Pinpoint the cell where the given text exists, returning its (X, Y) midpoint coordinate. 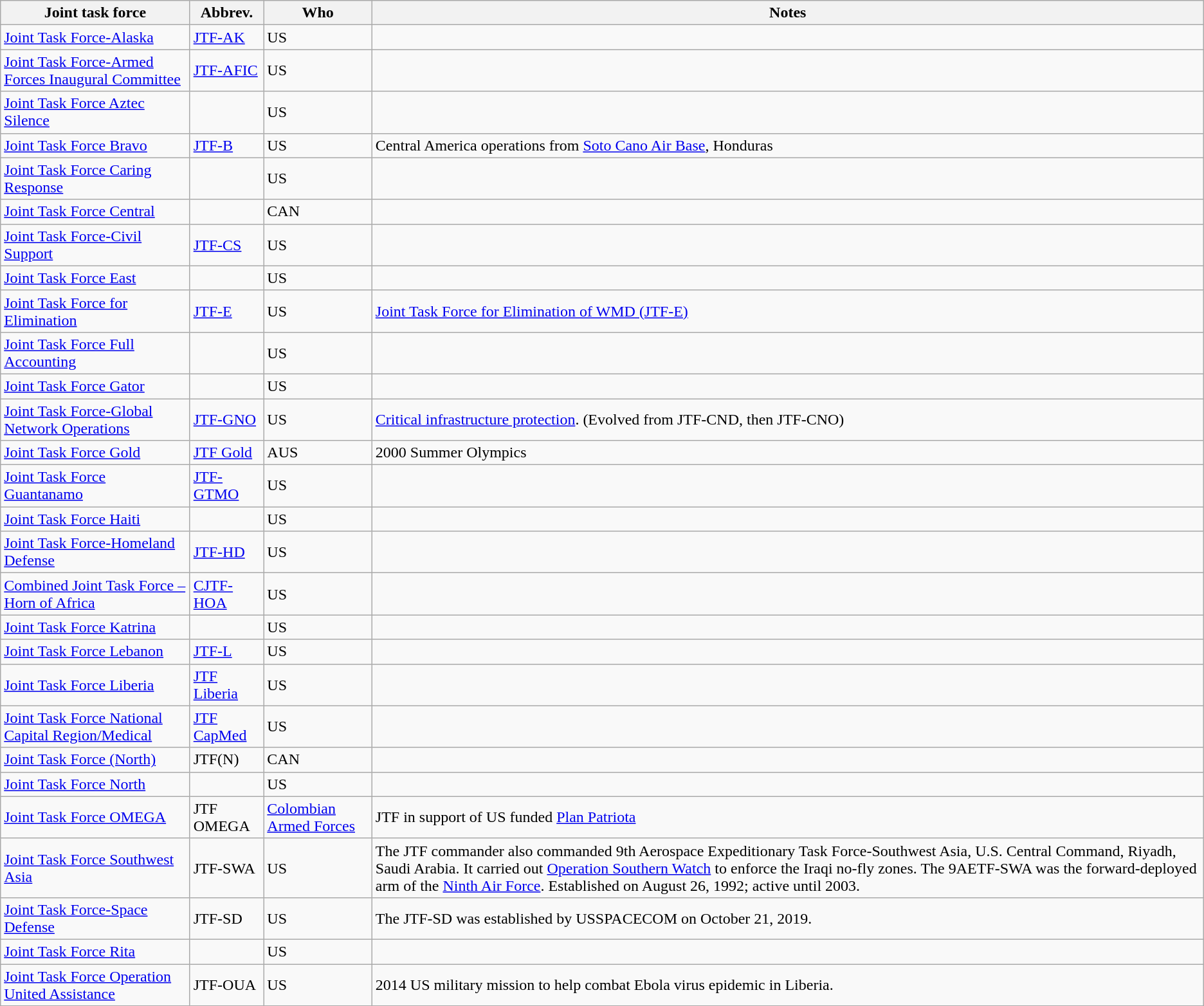
Joint Task Force Caring Response (95, 179)
Joint Task Force-Alaska (95, 37)
JTF(N) (226, 760)
Joint Task Force National Capital Region/Medical (95, 727)
JTF-E (226, 311)
Joint Task Force Full Accounting (95, 352)
Who (318, 13)
Central America operations from Soto Cano Air Base, Honduras (787, 145)
JTF-GTMO (226, 486)
JTF in support of US funded Plan Patriota (787, 817)
JTF Liberia (226, 684)
Joint Task Force Southwest Asia (95, 868)
Colombian Armed Forces (318, 817)
Joint Task Force-Global Network Operations (95, 419)
JTF OMEGA (226, 817)
Joint Task Force-Civil Support (95, 244)
JTF-CS (226, 244)
Notes (787, 13)
Joint Task Force Lebanon (95, 652)
Joint Task Force Bravo (95, 145)
Joint Task Force Guantanamo (95, 486)
AUS (318, 453)
JTF-AFIC (226, 71)
Joint Task Force Haiti (95, 519)
Joint Task Force East (95, 278)
JTF-HD (226, 552)
JTF-GNO (226, 419)
Joint Task Force Aztec Silence (95, 112)
JTF-L (226, 652)
Joint Task Force OMEGA (95, 817)
JTF CapMed (226, 727)
Joint Task Force-Homeland Defense (95, 552)
Joint Task Force Rita (95, 951)
Joint Task Force Central (95, 212)
Joint Task Force Liberia (95, 684)
Joint task force (95, 13)
Joint Task Force Gold (95, 453)
JTF-B (226, 145)
CJTF-HOA (226, 594)
JTF-SD (226, 919)
Joint Task Force (North) (95, 760)
Joint Task Force Katrina (95, 627)
Joint Task Force-Armed Forces Inaugural Committee (95, 71)
JTF-AK (226, 37)
JTF-OUA (226, 984)
JTF Gold (226, 453)
Joint Task Force North (95, 784)
JTF-SWA (226, 868)
Joint Task Force for Elimination (95, 311)
Joint Task Force Operation United Assistance (95, 984)
Joint Task Force for Elimination of WMD (JTF-E) (787, 311)
Abbrev. (226, 13)
Joint Task Force-Space Defense (95, 919)
Critical infrastructure protection. (Evolved from JTF-CND, then JTF-CNO) (787, 419)
Joint Task Force Gator (95, 386)
2014 US military mission to help combat Ebola virus epidemic in Liberia. (787, 984)
Combined Joint Task Force – Horn of Africa (95, 594)
2000 Summer Olympics (787, 453)
The JTF-SD was established by USSPACECOM on October 21, 2019. (787, 919)
